Locate the cell with the specified text and output its [X, Y] center coordinate. 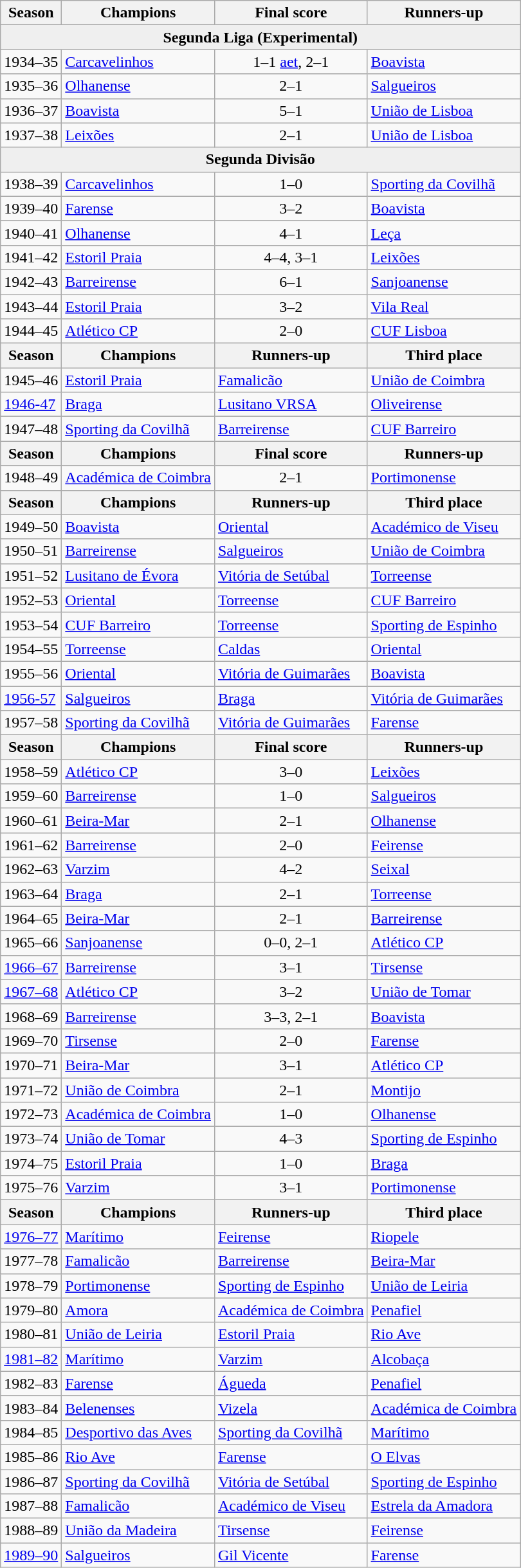
1974–75 [31, 1163]
1970–71 [31, 1065]
1938–39 [31, 184]
1966–67 [31, 967]
4–4, 3–1 [291, 257]
1989–90 [31, 1555]
1987–88 [31, 1506]
4–3 [291, 1139]
1967–68 [31, 992]
1969–70 [31, 1041]
1955–56 [31, 673]
1959–60 [31, 796]
1940–41 [31, 233]
4–1 [291, 233]
1973–74 [31, 1139]
1949–50 [31, 527]
1939–40 [31, 208]
1956-57 [31, 698]
1978–79 [31, 1286]
1944–45 [31, 331]
1964–65 [31, 918]
1985–86 [31, 1457]
Águeda [291, 1383]
3–3, 2–1 [291, 1016]
1972–73 [31, 1115]
Segunda Liga (Experimental) [260, 37]
Segunda Divisão [260, 160]
Amora [138, 1310]
5–1 [291, 111]
1963–64 [31, 894]
1–1 aet, 2–1 [291, 62]
1947–48 [31, 429]
Lusitano VRSA [291, 405]
O Elvas [444, 1457]
1976–77 [31, 1237]
1971–72 [31, 1090]
1965–66 [31, 943]
1962–63 [31, 870]
1954–55 [31, 649]
Riopele [444, 1237]
1941–42 [31, 257]
Oliveirense [444, 405]
1935–36 [31, 86]
6–1 [291, 282]
1984–85 [31, 1432]
1975–76 [31, 1188]
1948–49 [31, 478]
Belenenses [138, 1408]
1986–87 [31, 1481]
4–2 [291, 870]
1980–81 [31, 1335]
Gil Vicente [291, 1555]
Caldas [291, 649]
Estrela da Amadora [444, 1506]
1961–62 [31, 845]
1943–44 [31, 307]
União da Madeira [138, 1531]
0–0, 2–1 [291, 943]
Alcobaça [444, 1359]
CUF Lisboa [444, 331]
Montijo [444, 1090]
1983–84 [31, 1408]
Leça [444, 233]
1957–58 [31, 723]
1960–61 [31, 821]
1937–38 [31, 135]
Vizela [291, 1408]
1950–51 [31, 551]
1953–54 [31, 624]
1977–78 [31, 1261]
1952–53 [31, 600]
1936–37 [31, 111]
1946-47 [31, 405]
Desportivo das Aves [138, 1432]
1945–46 [31, 380]
3–0 [291, 772]
1982–83 [31, 1383]
1958–59 [31, 772]
1968–69 [31, 1016]
1934–35 [31, 62]
Seixal [444, 870]
1979–80 [31, 1310]
1981–82 [31, 1359]
1942–43 [31, 282]
Lusitano de Évora [138, 576]
Vila Real [444, 307]
1988–89 [31, 1531]
1951–52 [31, 576]
